Determine the (x, y) coordinate at the center of the cell enclosing the given text.  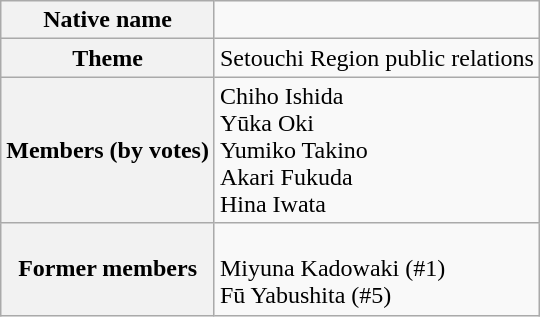
Chiho IshidaYūka OkiYumiko TakinoAkari FukudaHina Iwata (376, 150)
Theme (108, 58)
Native name (108, 20)
Members (by votes) (108, 150)
Setouchi Region public relations (376, 58)
Former members (108, 269)
Miyuna Kadowaki (#1)Fū Yabushita (#5) (376, 269)
